For the text-containing cell, return its midpoint in (X, Y) coordinate format. 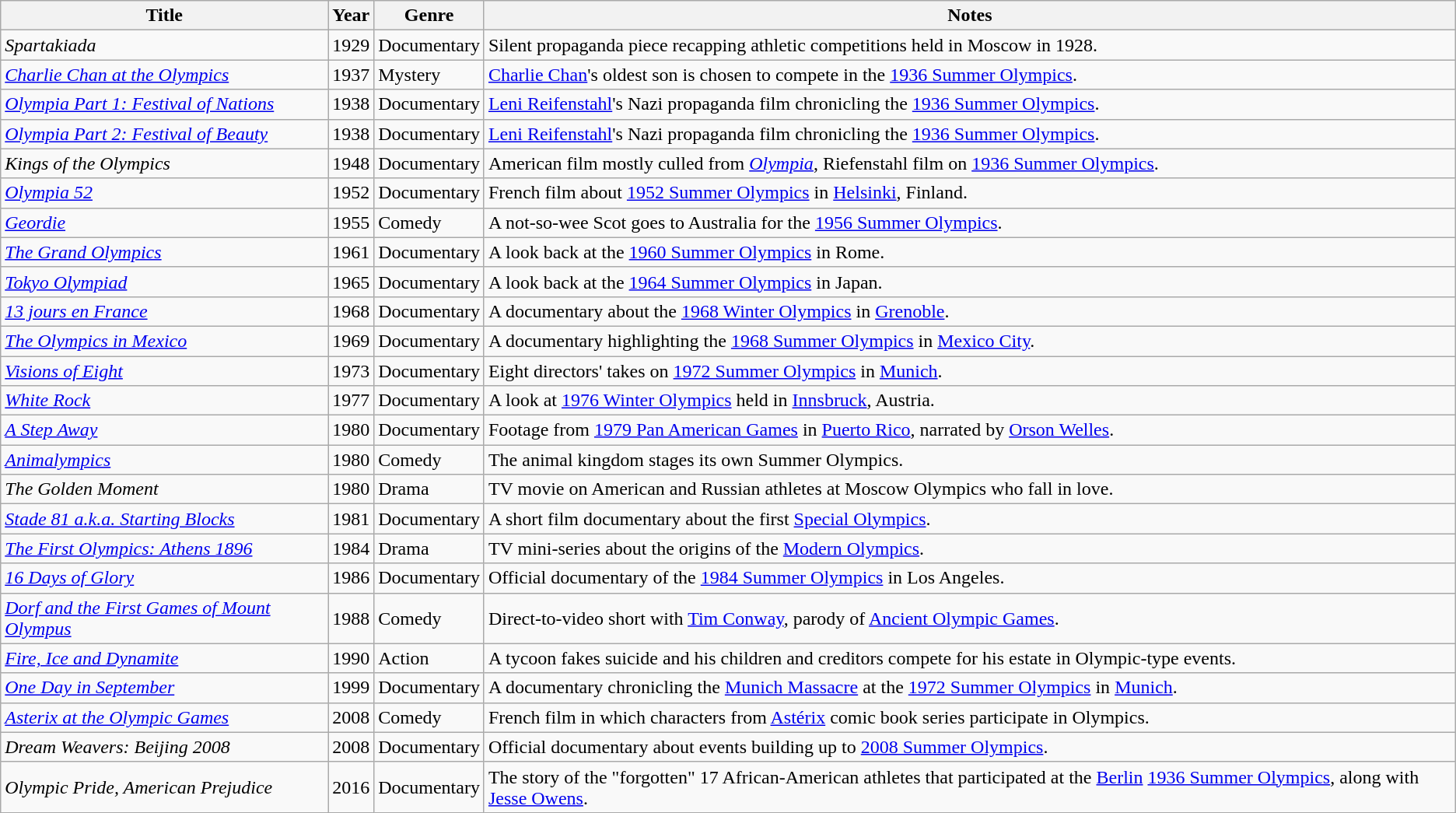
A documentary about the 1968 Winter Olympics in Grenoble. (969, 311)
Silent propaganda piece recapping athletic competitions held in Moscow in 1928. (969, 45)
Visions of Eight (165, 371)
American film mostly culled from Olympia, Riefenstahl film on 1936 Summer Olympics. (969, 163)
16 Days of Glory (165, 578)
Year (352, 16)
1990 (352, 658)
A short film documentary about the first Special Olympics. (969, 519)
A look back at the 1964 Summer Olympics in Japan. (969, 282)
1969 (352, 341)
One Day in September (165, 688)
A tycoon fakes suicide and his children and creditors compete for his estate in Olympic-type events. (969, 658)
1929 (352, 45)
A documentary chronicling the Munich Massacre at the 1972 Summer Olympics in Munich. (969, 688)
A look at 1976 Winter Olympics held in Innsbruck, Austria. (969, 401)
Spartakiada (165, 45)
1955 (352, 223)
1937 (352, 75)
Title (165, 16)
Olympic Pride, American Prejudice (165, 787)
A Step Away (165, 430)
The Golden Moment (165, 489)
A documentary highlighting the 1968 Summer Olympics in Mexico City. (969, 341)
Charlie Chan's oldest son is chosen to compete in the 1936 Summer Olympics. (969, 75)
Fire, Ice and Dynamite (165, 658)
The Grand Olympics (165, 252)
The Olympics in Mexico (165, 341)
1973 (352, 371)
Footage from 1979 Pan American Games in Puerto Rico, narrated by Orson Welles. (969, 430)
Official documentary of the 1984 Summer Olympics in Los Angeles. (969, 578)
1999 (352, 688)
Kings of the Olympics (165, 163)
Action (429, 658)
Animalympics (165, 460)
2016 (352, 787)
1961 (352, 252)
A not-so-wee Scot goes to Australia for the 1956 Summer Olympics. (969, 223)
TV movie on American and Russian athletes at Moscow Olympics who fall in love. (969, 489)
Notes (969, 16)
Genre (429, 16)
Direct-to-video short with Tim Conway, parody of Ancient Olympic Games. (969, 618)
Olympia Part 1: Festival of Nations (165, 104)
1984 (352, 548)
Olympia 52 (165, 193)
1952 (352, 193)
White Rock (165, 401)
Stade 81 a.k.a. Starting Blocks (165, 519)
The story of the "forgotten" 17 African-American athletes that participated at the Berlin 1936 Summer Olympics, along with Jesse Owens. (969, 787)
Olympia Part 2: Festival of Beauty (165, 134)
1981 (352, 519)
Charlie Chan at the Olympics (165, 75)
1986 (352, 578)
13 jours en France (165, 311)
TV mini-series about the origins of the Modern Olympics. (969, 548)
Asterix at the Olympic Games (165, 717)
A look back at the 1960 Summer Olympics in Rome. (969, 252)
Dorf and the First Games of Mount Olympus (165, 618)
French film in which characters from Astérix comic book series participate in Olympics. (969, 717)
The animal kingdom stages its own Summer Olympics. (969, 460)
Dream Weavers: Beijing 2008 (165, 747)
1968 (352, 311)
1948 (352, 163)
French film about 1952 Summer Olympics in Helsinki, Finland. (969, 193)
The First Olympics: Athens 1896 (165, 548)
Official documentary about events building up to 2008 Summer Olympics. (969, 747)
1977 (352, 401)
Mystery (429, 75)
Tokyo Olympiad (165, 282)
1965 (352, 282)
Eight directors' takes on 1972 Summer Olympics in Munich. (969, 371)
1988 (352, 618)
Geordie (165, 223)
